Extract the (x, y) coordinate from the center of the cell holding the provided text.  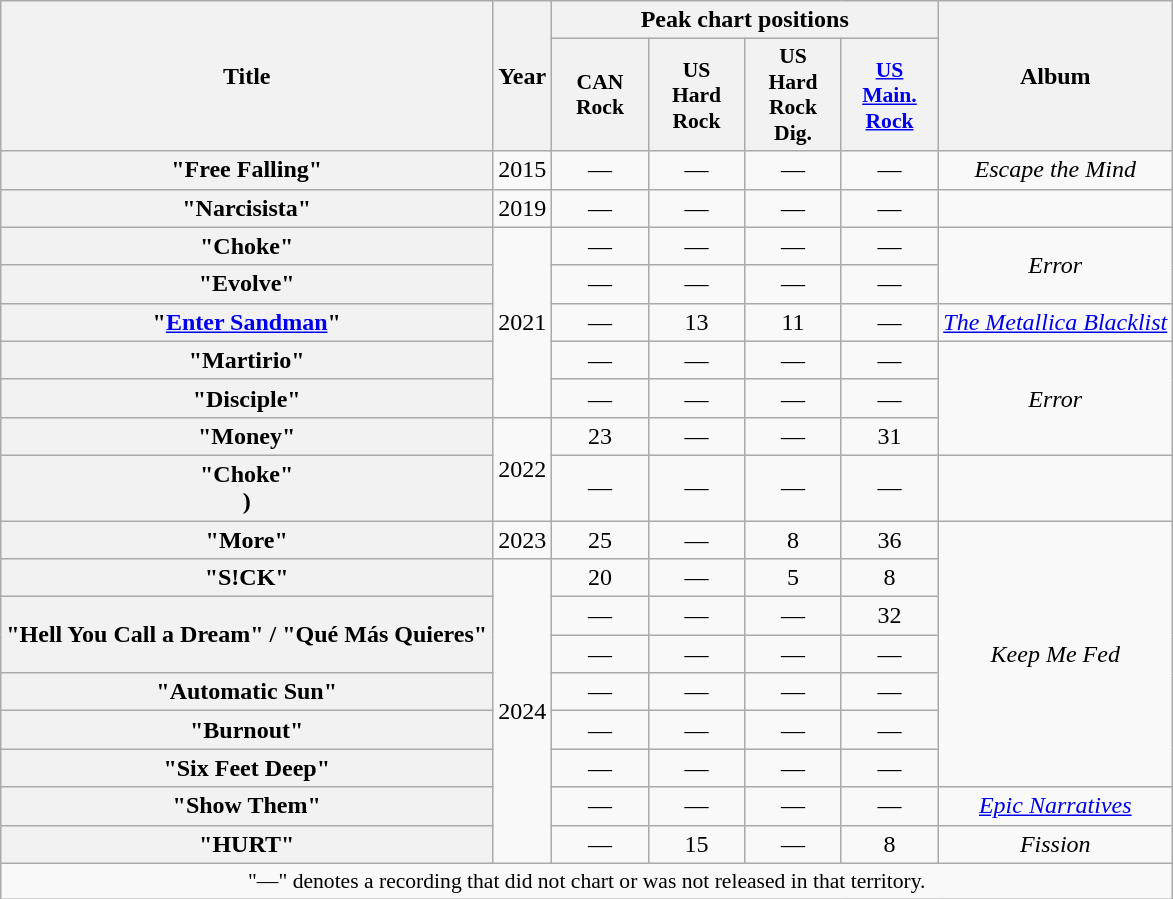
"Automatic Sun" (247, 692)
Epic Narratives (1056, 806)
2019 (522, 208)
25 (600, 539)
"HURT" (247, 844)
USMain.Rock (890, 95)
"More" (247, 539)
CANRock (600, 95)
2021 (522, 322)
Title (247, 76)
"Money" (247, 436)
Year (522, 76)
"Show Them" (247, 806)
32 (890, 616)
"Disciple" (247, 398)
15 (696, 844)
"Six Feet Deep" (247, 768)
"Narcisista" (247, 208)
11 (794, 322)
"Choke" ) (247, 488)
USHardRockDig. (794, 95)
Escape the Mind (1056, 170)
"Free Falling" (247, 170)
2015 (522, 170)
"Choke" (247, 246)
"Martirio" (247, 360)
USHardRock (696, 95)
5 (794, 578)
"Burnout" (247, 730)
"Hell You Call a Dream" / "Qué Más Quieres" (247, 635)
Album (1056, 76)
20 (600, 578)
2022 (522, 468)
"Enter Sandman" (247, 322)
23 (600, 436)
"Evolve" (247, 284)
31 (890, 436)
36 (890, 539)
The Metallica Blacklist (1056, 322)
"S!CK" (247, 578)
13 (696, 322)
Fission (1056, 844)
Keep Me Fed (1056, 653)
2024 (522, 711)
2023 (522, 539)
"—" denotes a recording that did not chart or was not released in that territory. (587, 881)
Peak chart positions (745, 20)
